For the text-containing cell, return its midpoint in [x, y] coordinate format. 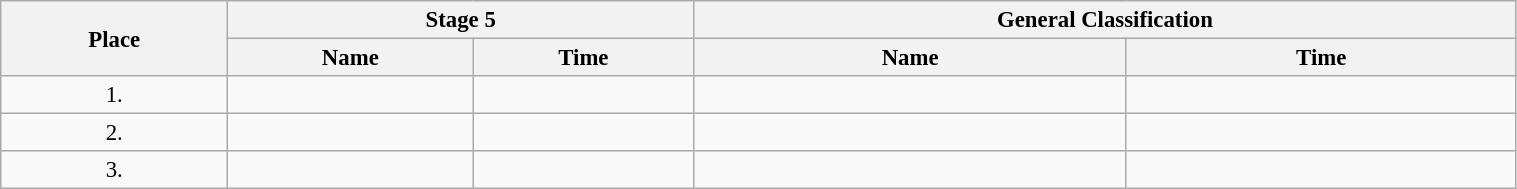
General Classification [1105, 20]
2. [114, 133]
3. [114, 170]
1. [114, 95]
Place [114, 38]
Stage 5 [461, 20]
